Determine the (X, Y) coordinate at the center of the cell enclosing the given text.  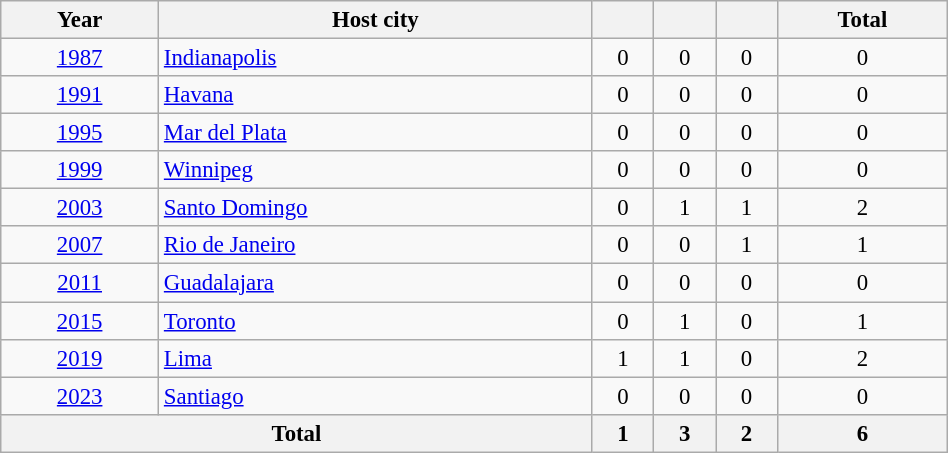
Santiago (376, 396)
Lima (376, 358)
2011 (80, 283)
Winnipeg (376, 170)
Rio de Janeiro (376, 245)
6 (862, 433)
2015 (80, 321)
Santo Domingo (376, 208)
2003 (80, 208)
3 (685, 433)
2019 (80, 358)
Havana (376, 95)
Indianapolis (376, 58)
Host city (376, 20)
Toronto (376, 321)
2007 (80, 245)
Guadalajara (376, 283)
2023 (80, 396)
Year (80, 20)
1991 (80, 95)
Mar del Plata (376, 133)
1987 (80, 58)
1999 (80, 170)
1995 (80, 133)
